Search for the cell housing the specified text and yield its (X, Y) center coordinate. 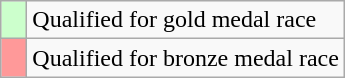
Qualified for gold medal race (186, 20)
Qualified for bronze medal race (186, 58)
